Return (x, y) of the center of cell containing provided text 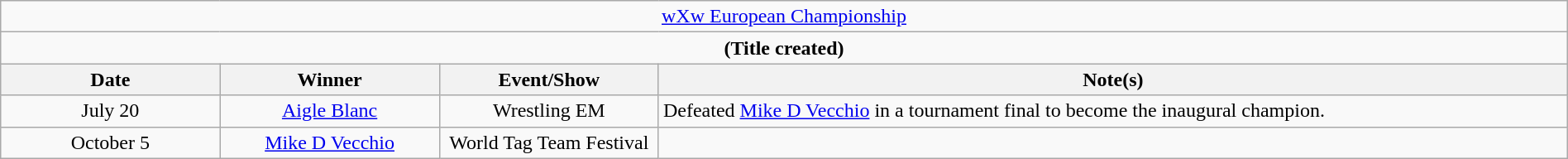
Defeated Mike D Vecchio in a tournament final to become the inaugural champion. (1113, 111)
Date (111, 79)
Event/Show (549, 79)
wXw European Championship (784, 17)
October 5 (111, 142)
Winner (329, 79)
Aigle Blanc (329, 111)
Wrestling EM (549, 111)
Mike D Vecchio (329, 142)
(Title created) (784, 48)
July 20 (111, 111)
World Tag Team Festival (549, 142)
Note(s) (1113, 79)
